Determine the [X, Y] coordinate at the center of the cell enclosing the given text.  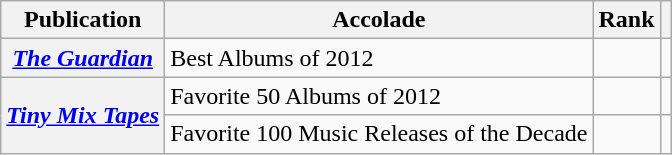
Best Albums of 2012 [379, 58]
Tiny Mix Tapes [83, 115]
Favorite 100 Music Releases of the Decade [379, 134]
Rank [626, 20]
Accolade [379, 20]
Favorite 50 Albums of 2012 [379, 96]
Publication [83, 20]
The Guardian [83, 58]
